Detect which cell encompasses the target text, then output its (X, Y) center coordinate. 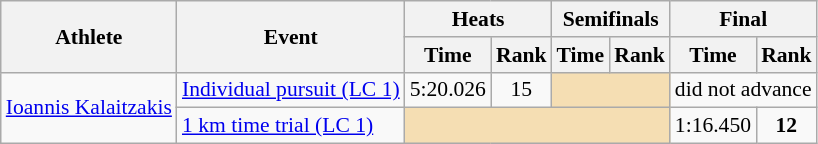
Ioannis Kalaitzakis (89, 108)
15 (522, 90)
Event (291, 36)
Semifinals (611, 19)
Heats (478, 19)
1:16.450 (713, 126)
5:20.026 (448, 90)
1 km time trial (LC 1) (291, 126)
Athlete (89, 36)
12 (786, 126)
Final (744, 19)
Individual pursuit (LC 1) (291, 90)
did not advance (744, 90)
